Return (x, y) of the center of cell containing provided text 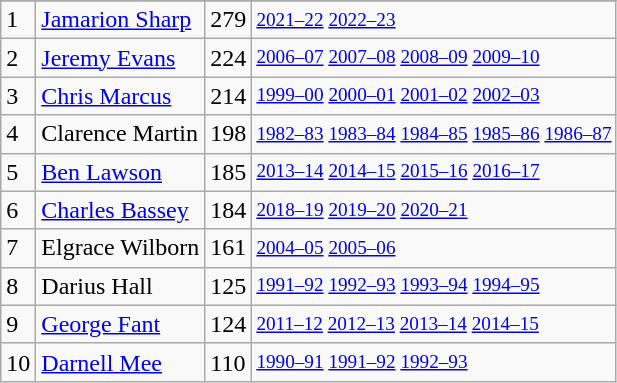
198 (228, 134)
1982–83 1983–84 1984–85 1985–86 1986–87 (434, 134)
3 (18, 96)
10 (18, 362)
1999–00 2000–01 2001–02 2002–03 (434, 96)
Elgrace Wilborn (120, 248)
2011–12 2012–13 2013–14 2014–15 (434, 324)
214 (228, 96)
185 (228, 172)
1990–91 1991–92 1992–93 (434, 362)
2004–05 2005–06 (434, 248)
224 (228, 58)
George Fant (120, 324)
110 (228, 362)
Chris Marcus (120, 96)
2006–07 2007–08 2008–09 2009–10 (434, 58)
1 (18, 20)
Charles Bassey (120, 210)
184 (228, 210)
2021–22 2022–23 (434, 20)
161 (228, 248)
7 (18, 248)
279 (228, 20)
5 (18, 172)
2 (18, 58)
Clarence Martin (120, 134)
125 (228, 286)
8 (18, 286)
6 (18, 210)
1991–92 1992–93 1993–94 1994–95 (434, 286)
9 (18, 324)
Jeremy Evans (120, 58)
2018–19 2019–20 2020–21 (434, 210)
Ben Lawson (120, 172)
2013–14 2014–15 2015–16 2016–17 (434, 172)
Jamarion Sharp (120, 20)
124 (228, 324)
Darnell Mee (120, 362)
Darius Hall (120, 286)
4 (18, 134)
